Provide the [X, Y] coordinate of the cell's center where the given text is located.  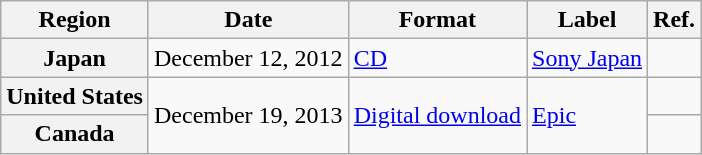
Canada [75, 134]
Region [75, 20]
Epic [588, 115]
Japan [75, 58]
Label [588, 20]
Date [248, 20]
CD [437, 58]
Sony Japan [588, 58]
December 19, 2013 [248, 115]
Digital download [437, 115]
Format [437, 20]
Ref. [674, 20]
United States [75, 96]
December 12, 2012 [248, 58]
